Detect which cell encompasses the target text, then output its (x, y) center coordinate. 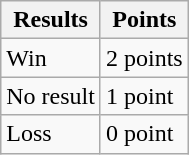
Loss (51, 134)
2 points (144, 58)
Points (144, 20)
Results (51, 20)
No result (51, 96)
0 point (144, 134)
Win (51, 58)
1 point (144, 96)
